Provide the (X, Y) coordinate of the cell's center where the given text is located.  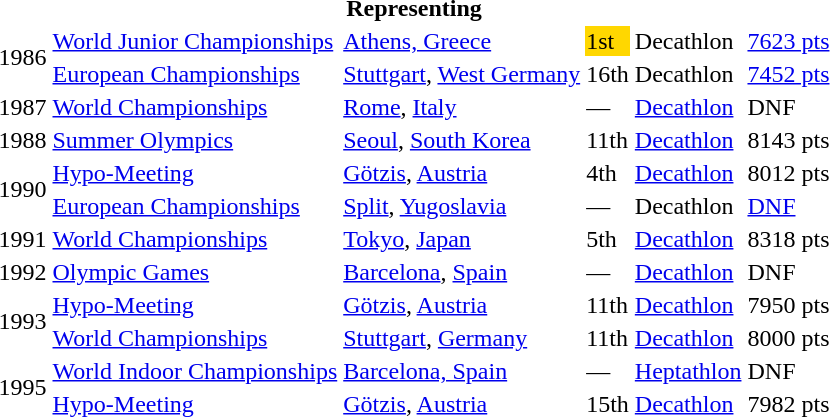
Stuttgart, West Germany (462, 74)
Split, Yugoslavia (462, 206)
5th (608, 239)
Seoul, South Korea (462, 140)
16th (608, 74)
Tokyo, Japan (462, 239)
1st (608, 41)
Athens, Greece (462, 41)
Heptathlon (688, 371)
Rome, Italy (462, 107)
World Junior Championships (195, 41)
World Indoor Championships (195, 371)
Summer Olympics (195, 140)
4th (608, 173)
Olympic Games (195, 272)
Stuttgart, Germany (462, 338)
